Detect which cell encompasses the target text, then output its (x, y) center coordinate. 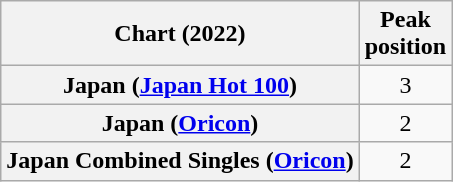
Peakposition (405, 34)
Japan (Japan Hot 100) (180, 85)
Chart (2022) (180, 34)
Japan Combined Singles (Oricon) (180, 161)
Japan (Oricon) (180, 123)
3 (405, 85)
